Detect which cell encompasses the target text, then output its (x, y) center coordinate. 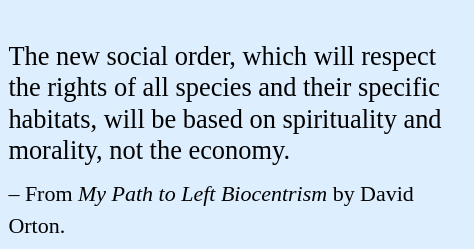
– From My Path to Left Biocentrism by David Orton. (236, 209)
